Capture the cell that displays the provided text and extract its [X, Y] central coordinate. 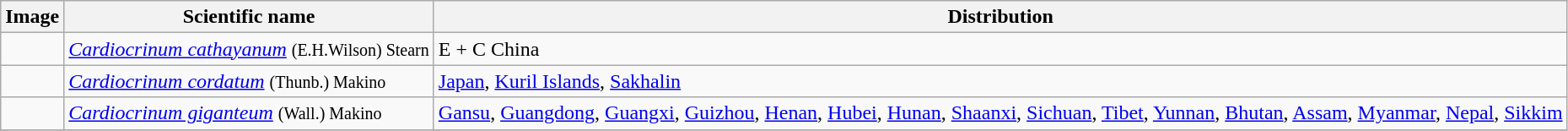
Japan, Kuril Islands, Sakhalin [1000, 81]
E + C China [1000, 49]
Gansu, Guangdong, Guangxi, Guizhou, Henan, Hubei, Hunan, Shaanxi, Sichuan, Tibet, Yunnan, Bhutan, Assam, Myanmar, Nepal, Sikkim [1000, 113]
Image [32, 17]
Scientific name [249, 17]
Cardiocrinum cordatum (Thunb.) Makino [249, 81]
Distribution [1000, 17]
Cardiocrinum cathayanum (E.H.Wilson) Stearn [249, 49]
Cardiocrinum giganteum (Wall.) Makino [249, 113]
